Return the (x, y) coordinate for the center point of the cell that contains the specified text.  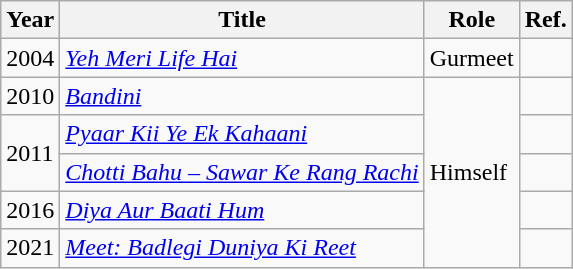
Bandini (242, 96)
Meet: Badlegi Duniya Ki Reet (242, 248)
2010 (30, 96)
2011 (30, 153)
Gurmeet (472, 58)
Yeh Meri Life Hai (242, 58)
2021 (30, 248)
Ref. (546, 20)
Diya Aur Baati Hum (242, 210)
Chotti Bahu – Sawar Ke Rang Rachi (242, 172)
Role (472, 20)
Title (242, 20)
Year (30, 20)
2004 (30, 58)
Pyaar Kii Ye Ek Kahaani (242, 134)
2016 (30, 210)
Himself (472, 172)
